Find where the given text appears and provide that cell's center as (x, y) coordinate. 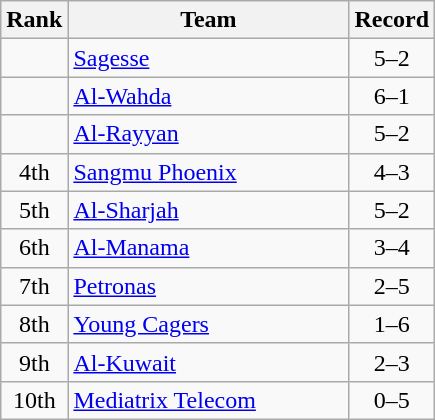
6th (34, 248)
2–5 (392, 286)
3–4 (392, 248)
Sagesse (208, 58)
Al-Wahda (208, 96)
Petronas (208, 286)
2–3 (392, 362)
9th (34, 362)
6–1 (392, 96)
0–5 (392, 400)
Al-Kuwait (208, 362)
Young Cagers (208, 324)
Rank (34, 20)
Team (208, 20)
7th (34, 286)
10th (34, 400)
Al-Manama (208, 248)
Al-Rayyan (208, 134)
Sangmu Phoenix (208, 172)
5th (34, 210)
Record (392, 20)
4th (34, 172)
8th (34, 324)
Mediatrix Telecom (208, 400)
Al-Sharjah (208, 210)
4–3 (392, 172)
1–6 (392, 324)
